Find where the given text appears and provide that cell's center as (x, y) coordinate. 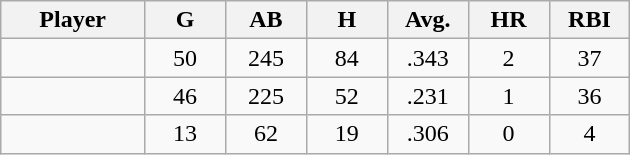
HR (508, 20)
225 (266, 96)
.306 (428, 134)
46 (186, 96)
H (346, 20)
AB (266, 20)
Player (73, 20)
G (186, 20)
19 (346, 134)
50 (186, 58)
37 (590, 58)
2 (508, 58)
62 (266, 134)
.343 (428, 58)
4 (590, 134)
.231 (428, 96)
245 (266, 58)
1 (508, 96)
Avg. (428, 20)
84 (346, 58)
52 (346, 96)
13 (186, 134)
RBI (590, 20)
0 (508, 134)
36 (590, 96)
